Pinpoint the cell where the given text exists, returning its (x, y) midpoint coordinate. 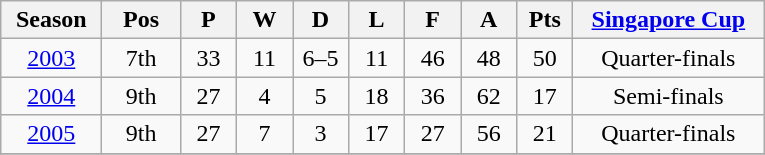
7 (264, 134)
4 (264, 96)
F (433, 20)
2003 (52, 58)
62 (489, 96)
21 (545, 134)
6–5 (320, 58)
Semi-finals (668, 96)
2005 (52, 134)
P (208, 20)
Season (52, 20)
2004 (52, 96)
46 (433, 58)
D (320, 20)
L (377, 20)
A (489, 20)
18 (377, 96)
7th (142, 58)
Pos (142, 20)
33 (208, 58)
56 (489, 134)
Pts (545, 20)
W (264, 20)
50 (545, 58)
3 (320, 134)
36 (433, 96)
Singapore Cup (668, 20)
48 (489, 58)
5 (320, 96)
